Find where the given text appears and provide that cell's center as [x, y] coordinate. 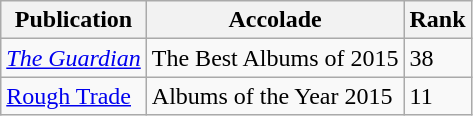
The Guardian [74, 58]
Publication [74, 20]
Rank [438, 20]
Albums of the Year 2015 [275, 96]
The Best Albums of 2015 [275, 58]
Accolade [275, 20]
11 [438, 96]
38 [438, 58]
Rough Trade [74, 96]
